Output the (x, y) coordinate of the center of the cell containing the given text.  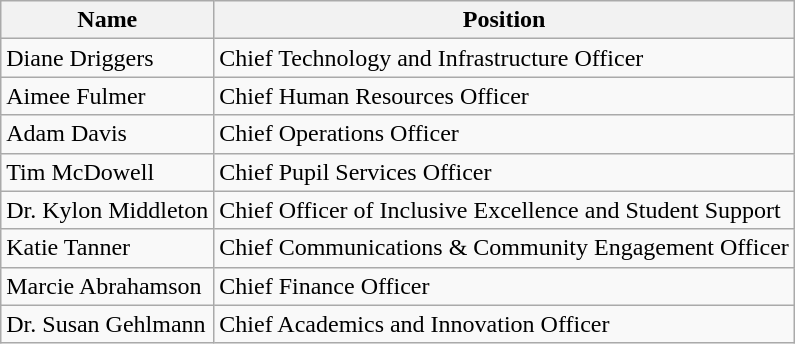
Dr. Kylon Middleton (108, 210)
Chief Academics and Innovation Officer (504, 324)
Tim McDowell (108, 172)
Diane Driggers (108, 58)
Chief Officer of Inclusive Excellence and Student Support (504, 210)
Chief Operations Officer (504, 134)
Katie Tanner (108, 248)
Chief Technology and Infrastructure Officer (504, 58)
Chief Pupil Services Officer (504, 172)
Adam Davis (108, 134)
Chief Finance Officer (504, 286)
Aimee Fulmer (108, 96)
Position (504, 20)
Dr. Susan Gehlmann (108, 324)
Name (108, 20)
Chief Human Resources Officer (504, 96)
Chief Communications & Community Engagement Officer (504, 248)
Marcie Abrahamson (108, 286)
